For the text-containing cell, return its midpoint in (X, Y) coordinate format. 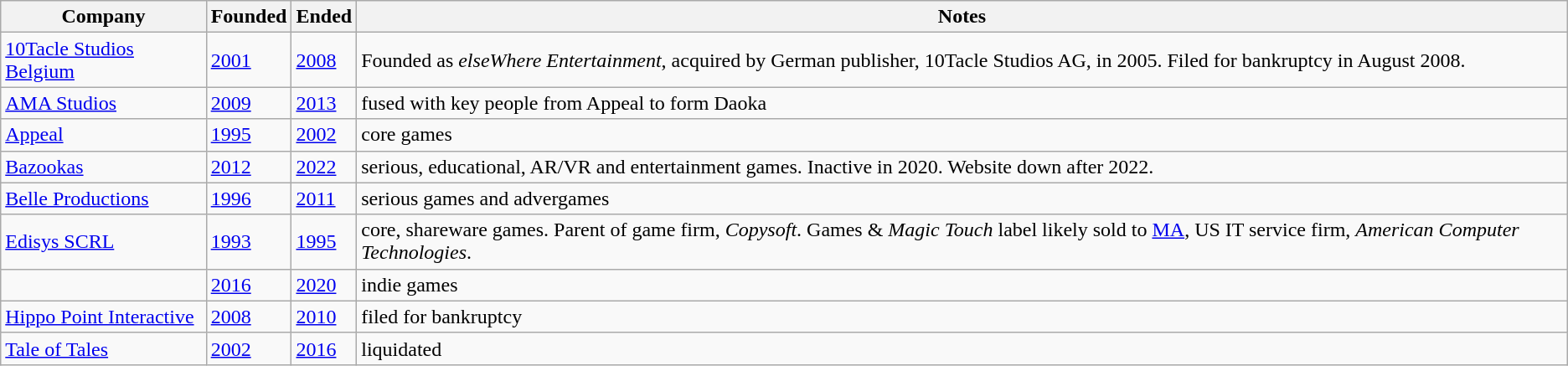
2020 (324, 285)
liquidated (962, 348)
indie games (962, 285)
10Tacle Studios Belgium (104, 60)
2010 (324, 317)
2012 (249, 167)
core games (962, 135)
AMA Studios (104, 103)
Tale of Tales (104, 348)
serious, educational, AR/VR and entertainment games. Inactive in 2020. Website down after 2022. (962, 167)
Founded as elseWhere Entertainment, acquired by German publisher, 10Tacle Studios AG, in 2005. Filed for bankruptcy in August 2008. (962, 60)
serious games and advergames (962, 198)
Founded (249, 17)
2001 (249, 60)
2013 (324, 103)
2009 (249, 103)
1993 (249, 241)
2022 (324, 167)
Edisys SCRL (104, 241)
fused with key people from Appeal to form Daoka (962, 103)
Ended (324, 17)
Belle Productions (104, 198)
filed for bankruptcy (962, 317)
Appeal (104, 135)
1996 (249, 198)
Company (104, 17)
Hippo Point Interactive (104, 317)
Notes (962, 17)
2011 (324, 198)
Bazookas (104, 167)
